Provide the (X, Y) coordinate of the cell's center where the given text is located.  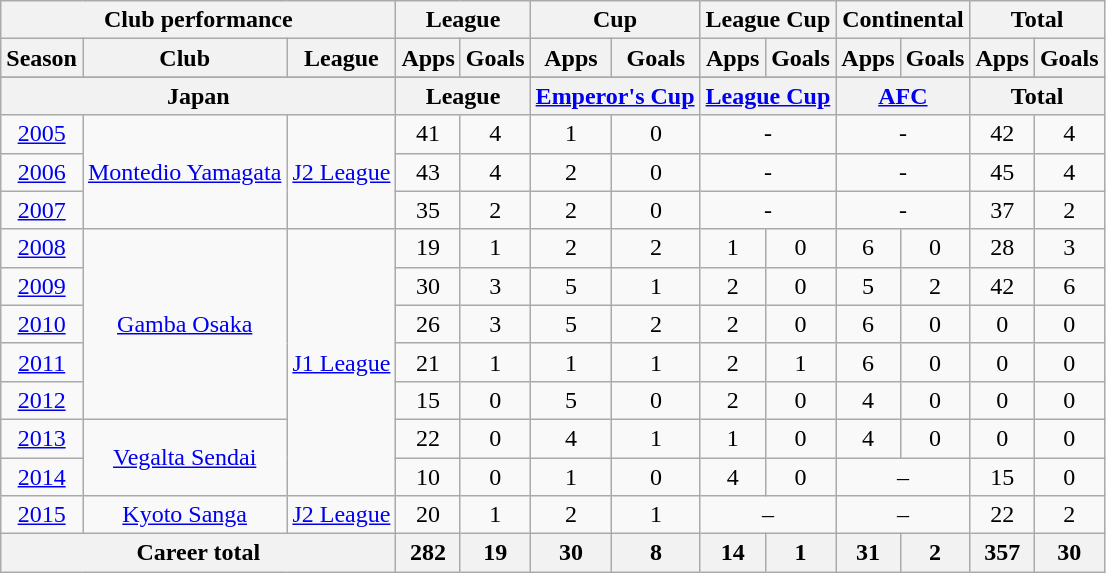
Vegalta Sendai (184, 457)
20 (428, 515)
282 (428, 553)
2015 (42, 515)
10 (428, 477)
8 (656, 553)
2010 (42, 324)
2008 (42, 248)
43 (428, 172)
Club performance (198, 20)
37 (1002, 210)
Japan (198, 96)
2012 (42, 400)
2014 (42, 477)
14 (732, 553)
Kyoto Sanga (184, 515)
2006 (42, 172)
Season (42, 58)
2013 (42, 438)
Montedio Yamagata (184, 172)
45 (1002, 172)
Emperor's Cup (615, 96)
2007 (42, 210)
2005 (42, 134)
41 (428, 134)
28 (1002, 248)
2011 (42, 362)
21 (428, 362)
Cup (615, 20)
31 (868, 553)
2009 (42, 286)
J1 League (342, 362)
Career total (198, 553)
Continental (903, 20)
Club (184, 58)
26 (428, 324)
AFC (903, 96)
35 (428, 210)
357 (1002, 553)
Gamba Osaka (184, 324)
